Return the (X, Y) coordinate for the center point of the cell that contains the specified text.  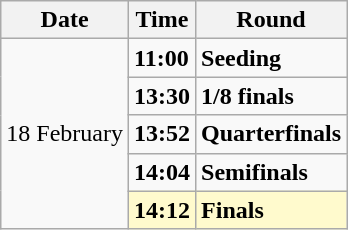
14:12 (162, 210)
Finals (272, 210)
1/8 finals (272, 96)
13:52 (162, 134)
Round (272, 20)
14:04 (162, 172)
Quarterfinals (272, 134)
11:00 (162, 58)
13:30 (162, 96)
Semifinals (272, 172)
18 February (65, 134)
Seeding (272, 58)
Time (162, 20)
Date (65, 20)
